Provide the (x, y) coordinate of the cell's center where the given text is located.  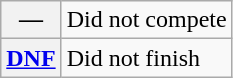
— (31, 20)
Did not finish (146, 58)
DNF (31, 58)
Did not compete (146, 20)
